Scan for the cell matching the given text and deliver its [x, y] coordinate at center. 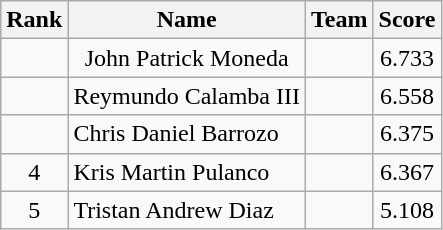
5 [34, 210]
6.558 [407, 96]
4 [34, 172]
Score [407, 20]
Kris Martin Pulanco [187, 172]
Rank [34, 20]
6.375 [407, 134]
Reymundo Calamba III [187, 96]
5.108 [407, 210]
Team [340, 20]
6.367 [407, 172]
6.733 [407, 58]
Tristan Andrew Diaz [187, 210]
Chris Daniel Barrozo [187, 134]
John Patrick Moneda [187, 58]
Name [187, 20]
